Detect which cell encompasses the target text, then output its [x, y] center coordinate. 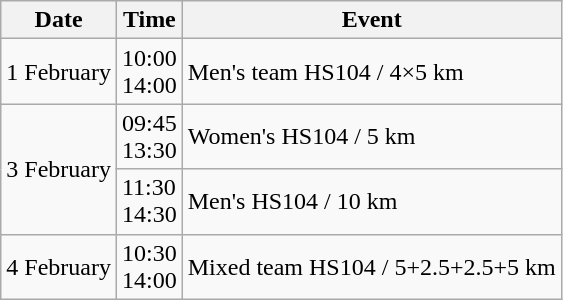
4 February [59, 266]
11:3014:30 [149, 202]
Date [59, 20]
Event [372, 20]
09:4513:30 [149, 136]
Women's HS104 / 5 km [372, 136]
1 February [59, 72]
Time [149, 20]
10:0014:00 [149, 72]
Men's team HS104 / 4×5 km [372, 72]
Men's HS104 / 10 km [372, 202]
10:3014:00 [149, 266]
3 February [59, 169]
Mixed team HS104 / 5+2.5+2.5+5 km [372, 266]
